Detect which cell encompasses the target text, then output its [x, y] center coordinate. 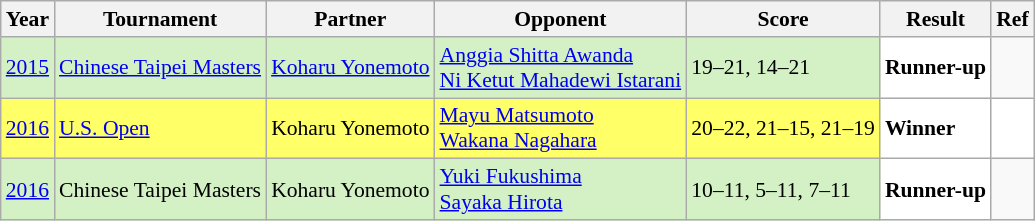
Winner [936, 128]
2015 [28, 68]
Yuki Fukushima Sayaka Hirota [561, 190]
Partner [350, 19]
Anggia Shitta Awanda Ni Ketut Mahadewi Istarani [561, 68]
U.S. Open [160, 128]
Mayu Matsumoto Wakana Nagahara [561, 128]
10–11, 5–11, 7–11 [783, 190]
19–21, 14–21 [783, 68]
Ref [1012, 19]
Result [936, 19]
20–22, 21–15, 21–19 [783, 128]
Tournament [160, 19]
Score [783, 19]
Year [28, 19]
Opponent [561, 19]
